Locate the cell with the specified text and output its [X, Y] center coordinate. 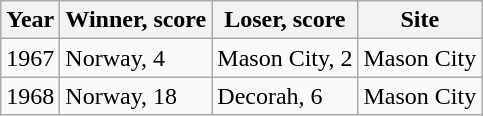
1968 [30, 96]
Norway, 18 [136, 96]
Decorah, 6 [285, 96]
Site [420, 20]
Year [30, 20]
Mason City, 2 [285, 58]
Norway, 4 [136, 58]
1967 [30, 58]
Winner, score [136, 20]
Loser, score [285, 20]
